Return the (x, y) coordinate for the center point of the cell that contains the specified text.  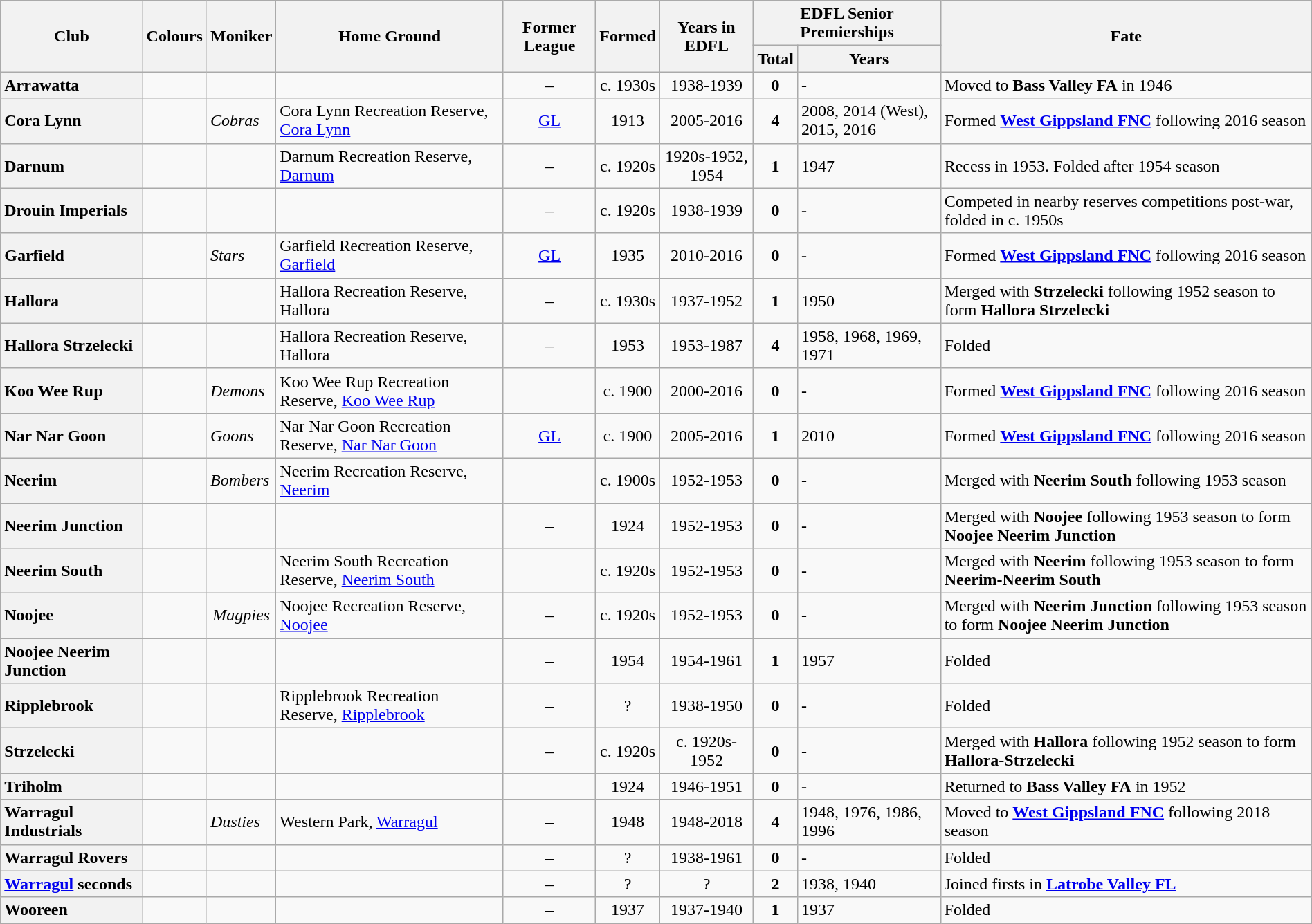
Garfield (72, 256)
Warragul Industrials (72, 822)
Hallora Strzelecki (72, 346)
Former League (549, 36)
Western Park, Warragul (390, 822)
Home Ground (390, 36)
Noojee Recreation Reserve, Noojee (390, 616)
Merged with Neerim Junction following 1953 season to form Noojee Neerim Junction (1126, 616)
1938-1961 (707, 858)
Ripplebrook Recreation Reserve, Ripplebrook (390, 705)
1913 (628, 120)
Warragul Rovers (72, 858)
Merged with Hallora following 1952 season to form Hallora-Strzelecki (1126, 751)
1938-1950 (707, 705)
Years in EDFL (707, 36)
Cora Lynn (72, 120)
Cora Lynn Recreation Reserve, Cora Lynn (390, 120)
Merged with Neerim South following 1953 season (1126, 480)
1954-1961 (707, 661)
Noojee Neerim Junction (72, 661)
Total (776, 59)
1953 (628, 346)
Magpies (241, 616)
Koo Wee Rup (72, 390)
1947 (869, 166)
1954 (628, 661)
2 (776, 884)
2008, 2014 (West), 2015, 2016 (869, 120)
EDFL Senior Premierships (847, 24)
Merged with Neerim following 1953 season to form Neerim-Neerim South (1126, 571)
Triholm (72, 786)
Formed (628, 36)
1938, 1940 (869, 884)
Wooreen (72, 910)
2010 (869, 436)
1948 (628, 822)
Goons (241, 436)
1948, 1976, 1986, 1996 (869, 822)
Merged with Strzelecki following 1952 season to form Hallora Strzelecki (1126, 300)
Merged with Noojee following 1953 season to form Noojee Neerim Junction (1126, 526)
Nar Nar Goon (72, 436)
Recess in 1953. Folded after 1954 season (1126, 166)
Colours (174, 36)
Returned to Bass Valley FA in 1952 (1126, 786)
Club (72, 36)
1948-2018 (707, 822)
Stars (241, 256)
Bombers (241, 480)
Strzelecki (72, 751)
1937-1940 (707, 910)
Years (869, 59)
1937-1952 (707, 300)
Arrawatta (72, 85)
Neerim Recreation Reserve, Neerim (390, 480)
Demons (241, 390)
Fate (1126, 36)
Moved to West Gippsland FNC following 2018 season (1126, 822)
Ripplebrook (72, 705)
1950 (869, 300)
Nar Nar Goon Recreation Reserve, Nar Nar Goon (390, 436)
1957 (869, 661)
1935 (628, 256)
Neerim (72, 480)
Competed in nearby reserves competitions post-war, folded in c. 1950s (1126, 210)
Neerim South Recreation Reserve, Neerim South (390, 571)
Dusties (241, 822)
1958, 1968, 1969, 1971 (869, 346)
Neerim South (72, 571)
Cobras (241, 120)
Darnum (72, 166)
Koo Wee Rup Recreation Reserve, Koo Wee Rup (390, 390)
Moved to Bass Valley FA in 1946 (1126, 85)
2000-2016 (707, 390)
Noojee (72, 616)
1946-1951 (707, 786)
2010-2016 (707, 256)
Drouin Imperials (72, 210)
Neerim Junction (72, 526)
Joined firsts in Latrobe Valley FL (1126, 884)
c. 1920s-1952 (707, 751)
c. 1900s (628, 480)
Hallora (72, 300)
1920s-1952, 1954 (707, 166)
1953-1987 (707, 346)
Warragul seconds (72, 884)
Moniker (241, 36)
Garfield Recreation Reserve, Garfield (390, 256)
Darnum Recreation Reserve, Darnum (390, 166)
